Locate the cell with the specified text and output its (x, y) center coordinate. 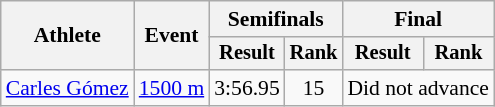
Carles Gómez (68, 88)
Semifinals (276, 19)
15 (314, 88)
3:56.95 (246, 88)
Event (172, 36)
Athlete (68, 36)
Did not advance (418, 88)
Final (418, 19)
1500 m (172, 88)
